Return [x, y] of the center of cell containing provided text 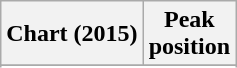
Peakposition [189, 34]
Chart (2015) [72, 34]
